Output the (X, Y) coordinate of the center of the cell containing the given text.  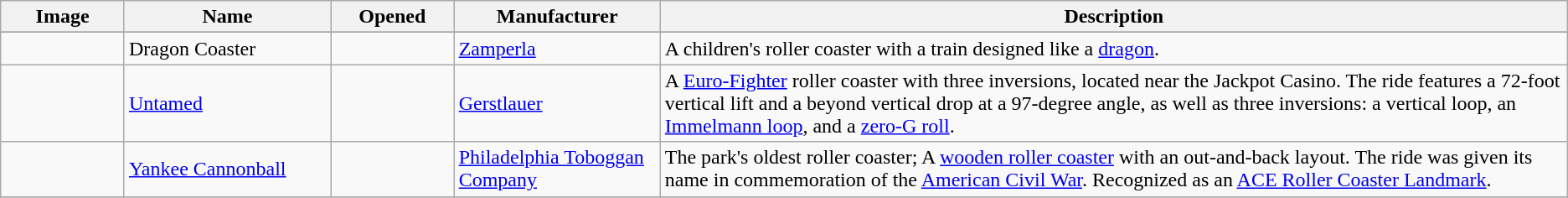
Name (227, 17)
Untamed (227, 103)
Opened (392, 17)
Image (63, 17)
A children's roller coaster with a train designed like a dragon. (1114, 49)
Philadelphia Toboggan Company (557, 169)
Manufacturer (557, 17)
Gerstlauer (557, 103)
Zamperla (557, 49)
Dragon Coaster (227, 49)
Description (1114, 17)
Yankee Cannonball (227, 169)
